For the text-containing cell, return its midpoint in [x, y] coordinate format. 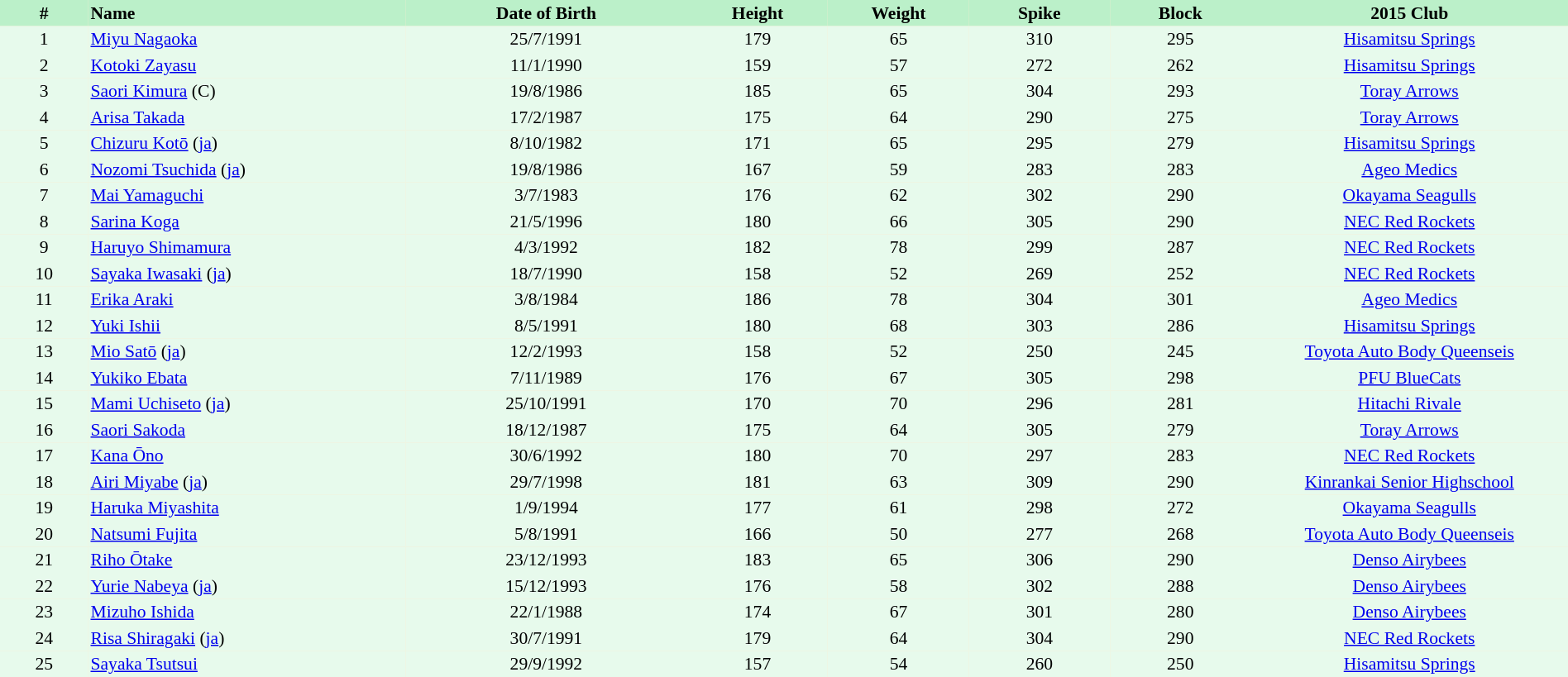
299 [1040, 248]
Yukiko Ebata [246, 378]
1/9/1994 [546, 508]
23 [44, 612]
177 [758, 508]
275 [1180, 117]
4/3/1992 [546, 248]
12/2/1993 [546, 352]
# [44, 13]
186 [758, 299]
277 [1040, 534]
21 [44, 560]
Date of Birth [546, 13]
Yurie Nabeya (ja) [246, 586]
7 [44, 195]
14 [44, 378]
24 [44, 638]
245 [1180, 352]
Weight [898, 13]
296 [1040, 403]
306 [1040, 560]
3/7/1983 [546, 195]
13 [44, 352]
293 [1180, 91]
171 [758, 144]
18/12/1987 [546, 430]
Mami Uchiseto (ja) [246, 403]
Block [1180, 13]
17/2/1987 [546, 117]
61 [898, 508]
8/5/1991 [546, 326]
29/7/1998 [546, 482]
3/8/1984 [546, 299]
Kinrankai Senior Highschool [1409, 482]
59 [898, 169]
Erika Araki [246, 299]
250 [1040, 352]
58 [898, 586]
Riho Ōtake [246, 560]
252 [1180, 274]
Hitachi Rivale [1409, 403]
12 [44, 326]
16 [44, 430]
5 [44, 144]
Risa Shiragaki (ja) [246, 638]
Sarina Koga [246, 222]
30/6/1992 [546, 456]
Haruka Miyashita [246, 508]
19 [44, 508]
Saori Sakoda [246, 430]
2015 Club [1409, 13]
57 [898, 65]
Haruyo Shimamura [246, 248]
Kotoki Zayasu [246, 65]
268 [1180, 534]
22/1/1988 [546, 612]
Name [246, 13]
Mai Yamaguchi [246, 195]
2 [44, 65]
Kana Ōno [246, 456]
309 [1040, 482]
10 [44, 274]
Mizuho Ishida [246, 612]
Yuki Ishii [246, 326]
182 [758, 248]
25/7/1991 [546, 40]
25/10/1991 [546, 403]
18/7/1990 [546, 274]
Saori Kimura (C) [246, 91]
9 [44, 248]
262 [1180, 65]
Nozomi Tsuchida (ja) [246, 169]
4 [44, 117]
22 [44, 586]
Height [758, 13]
Spike [1040, 13]
159 [758, 65]
280 [1180, 612]
269 [1040, 274]
166 [758, 534]
286 [1180, 326]
167 [758, 169]
185 [758, 91]
Airi Miyabe (ja) [246, 482]
8/10/1982 [546, 144]
11 [44, 299]
183 [758, 560]
15 [44, 403]
PFU BlueCats [1409, 378]
1 [44, 40]
310 [1040, 40]
Chizuru Kotō (ja) [246, 144]
68 [898, 326]
Mio Satō (ja) [246, 352]
20 [44, 534]
17 [44, 456]
21/5/1996 [546, 222]
50 [898, 534]
63 [898, 482]
7/11/1989 [546, 378]
303 [1040, 326]
281 [1180, 403]
66 [898, 222]
8 [44, 222]
181 [758, 482]
170 [758, 403]
6 [44, 169]
288 [1180, 586]
18 [44, 482]
Sayaka Iwasaki (ja) [246, 274]
15/12/1993 [546, 586]
3 [44, 91]
287 [1180, 248]
Miyu Nagaoka [246, 40]
5/8/1991 [546, 534]
174 [758, 612]
Natsumi Fujita [246, 534]
30/7/1991 [546, 638]
23/12/1993 [546, 560]
297 [1040, 456]
Arisa Takada [246, 117]
62 [898, 195]
11/1/1990 [546, 65]
